Search for the cell housing the specified text and yield its [X, Y] center coordinate. 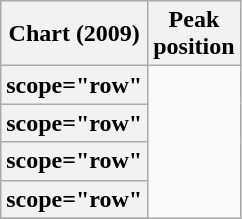
Chart (2009) [74, 34]
Peakposition [194, 34]
